Locate the cell with the specified text and output its (X, Y) center coordinate. 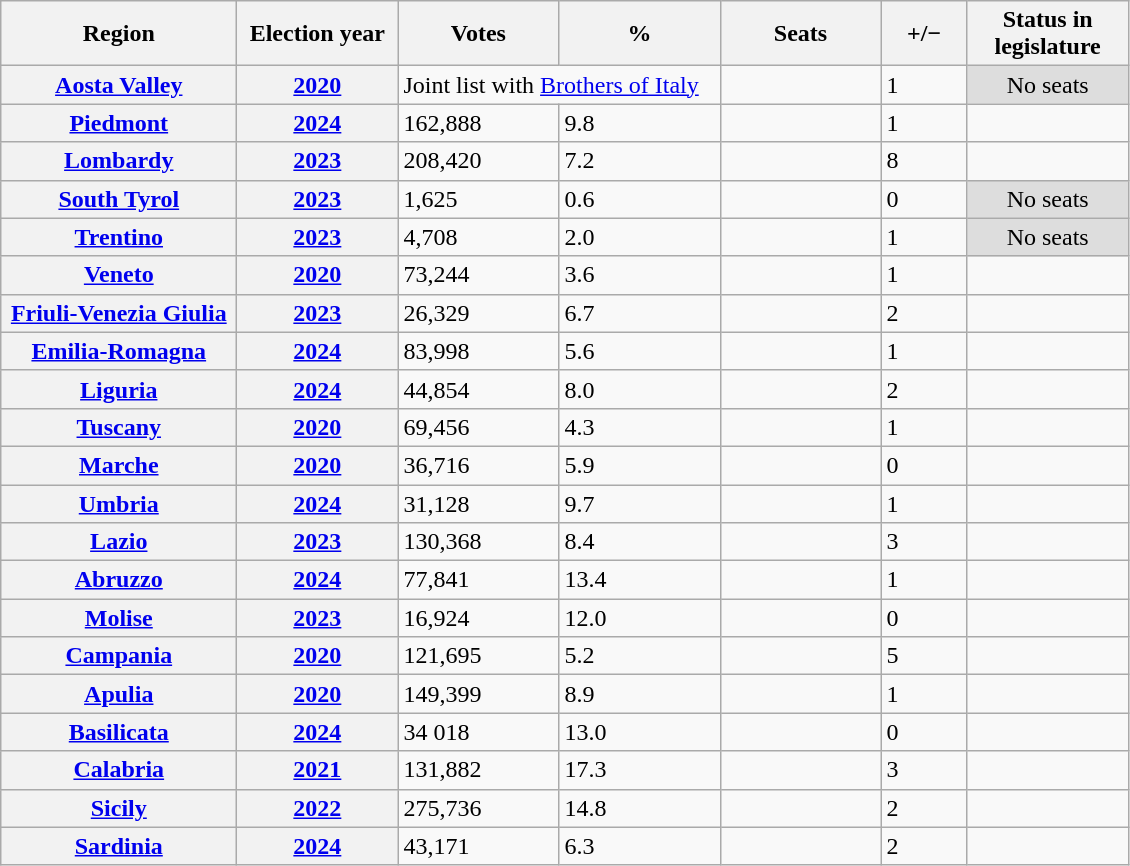
275,736 (478, 808)
Campania (119, 656)
7.2 (640, 161)
Lazio (119, 542)
8 (924, 161)
13.0 (640, 732)
149,399 (478, 694)
Liguria (119, 389)
Marche (119, 465)
26,329 (478, 313)
Region (119, 34)
Trentino (119, 237)
8.0 (640, 389)
162,888 (478, 123)
43,171 (478, 846)
Votes (478, 34)
Friuli-Venezia Giulia (119, 313)
Molise (119, 618)
14.8 (640, 808)
Basilicata (119, 732)
77,841 (478, 580)
Emilia-Romagna (119, 351)
Abruzzo (119, 580)
130,368 (478, 542)
16,924 (478, 618)
4.3 (640, 427)
Piedmont (119, 123)
5.9 (640, 465)
8.4 (640, 542)
Sicily (119, 808)
Tuscany (119, 427)
Aosta Valley (119, 85)
5.2 (640, 656)
36,716 (478, 465)
2021 (318, 770)
Seats (800, 34)
121,695 (478, 656)
Lombardy (119, 161)
4,708 (478, 237)
44,854 (478, 389)
Election year (318, 34)
6.3 (640, 846)
131,882 (478, 770)
1,625 (478, 199)
South Tyrol (119, 199)
+/− (924, 34)
69,456 (478, 427)
17.3 (640, 770)
3.6 (640, 275)
Veneto (119, 275)
13.4 (640, 580)
6.7 (640, 313)
2.0 (640, 237)
Apulia (119, 694)
9.8 (640, 123)
Umbria (119, 503)
% (640, 34)
Joint list with Brothers of Italy (559, 85)
12.0 (640, 618)
9.7 (640, 503)
Status in legislature (1048, 34)
34 018 (478, 732)
5 (924, 656)
0.6 (640, 199)
Sardinia (119, 846)
5.6 (640, 351)
8.9 (640, 694)
83,998 (478, 351)
Calabria (119, 770)
31,128 (478, 503)
208,420 (478, 161)
2022 (318, 808)
73,244 (478, 275)
